Provide the [X, Y] coordinate of the cell's center where the given text is located.  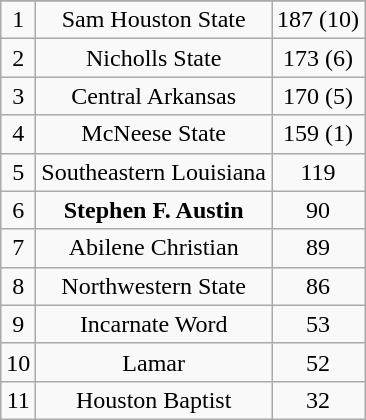
9 [18, 324]
Nicholls State [154, 58]
119 [318, 172]
159 (1) [318, 134]
170 (5) [318, 96]
Central Arkansas [154, 96]
32 [318, 400]
53 [318, 324]
Houston Baptist [154, 400]
Southeastern Louisiana [154, 172]
86 [318, 286]
10 [18, 362]
6 [18, 210]
Abilene Christian [154, 248]
52 [318, 362]
McNeese State [154, 134]
3 [18, 96]
2 [18, 58]
Lamar [154, 362]
Stephen F. Austin [154, 210]
Sam Houston State [154, 20]
11 [18, 400]
Incarnate Word [154, 324]
4 [18, 134]
7 [18, 248]
89 [318, 248]
187 (10) [318, 20]
173 (6) [318, 58]
Northwestern State [154, 286]
8 [18, 286]
5 [18, 172]
90 [318, 210]
1 [18, 20]
